Extract the [X, Y] coordinate from the center of the cell holding the provided text.  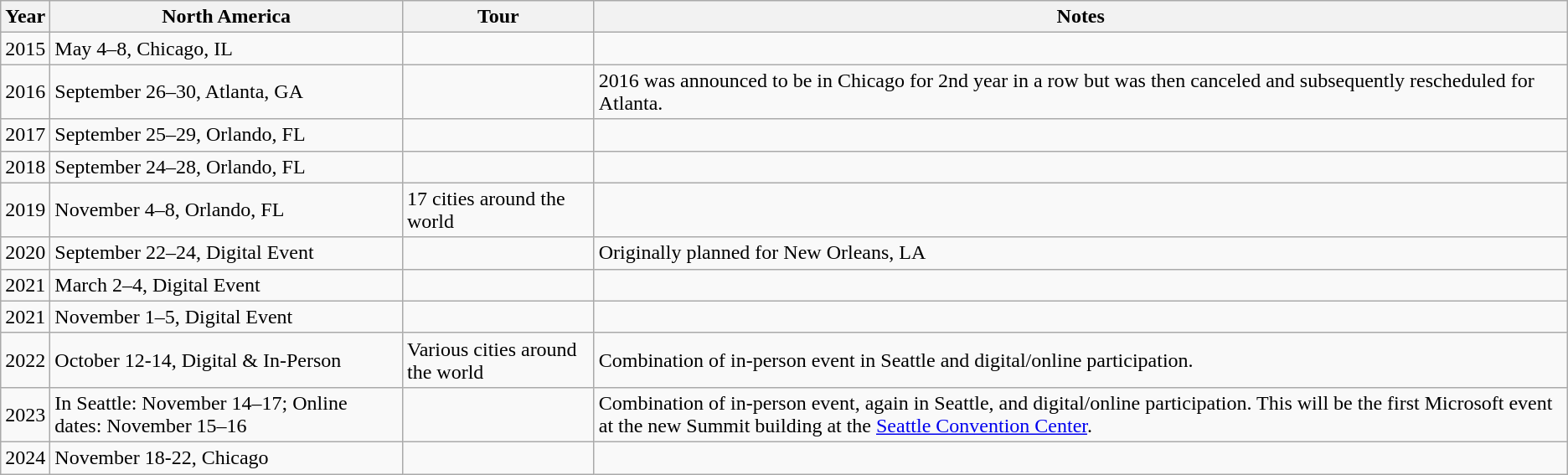
2017 [25, 135]
September 25–29, Orlando, FL [226, 135]
September 24–28, Orlando, FL [226, 167]
North America [226, 17]
2016 was announced to be in Chicago for 2nd year in a row but was then canceled and subsequently rescheduled for Atlanta. [1081, 92]
2022 [25, 360]
Various cities around the world [498, 360]
Year [25, 17]
2019 [25, 209]
May 4–8, Chicago, IL [226, 49]
2015 [25, 49]
Notes [1081, 17]
Originally planned for New Orleans, LA [1081, 253]
March 2–4, Digital Event [226, 285]
November 18-22, Chicago [226, 457]
November 4–8, Orlando, FL [226, 209]
Combination of in-person event in Seattle and digital/online participation. [1081, 360]
17 cities around the world [498, 209]
2023 [25, 414]
November 1–5, Digital Event [226, 317]
September 22–24, Digital Event [226, 253]
2016 [25, 92]
2018 [25, 167]
Tour [498, 17]
2024 [25, 457]
October 12-14, Digital & In-Person [226, 360]
September 26–30, Atlanta, GA [226, 92]
In Seattle: November 14–17; Online dates: November 15–16 [226, 414]
2020 [25, 253]
